Determine the (X, Y) coordinate at the center of the cell enclosing the given text.  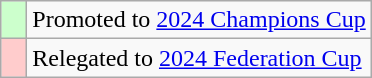
Promoted to 2024 Champions Cup (199, 20)
Relegated to 2024 Federation Cup (199, 58)
